Return the (X, Y) coordinate for the center point of the cell that contains the specified text.  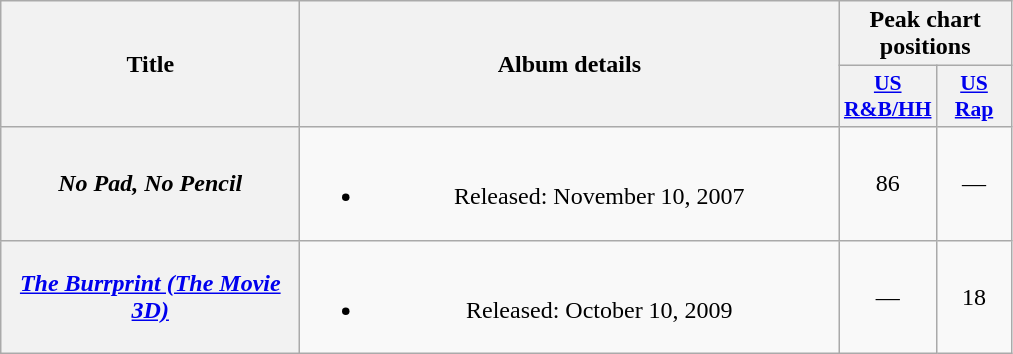
No Pad, No Pencil (150, 184)
86 (888, 184)
Released: November 10, 2007 (570, 184)
USRap (974, 96)
Peak chart positions (926, 34)
Album details (570, 64)
The Burrprint (The Movie 3D) (150, 296)
Released: October 10, 2009 (570, 296)
USR&B/HH (888, 96)
Title (150, 64)
18 (974, 296)
